Return the (x, y) coordinate for the center point of the cell that contains the specified text.  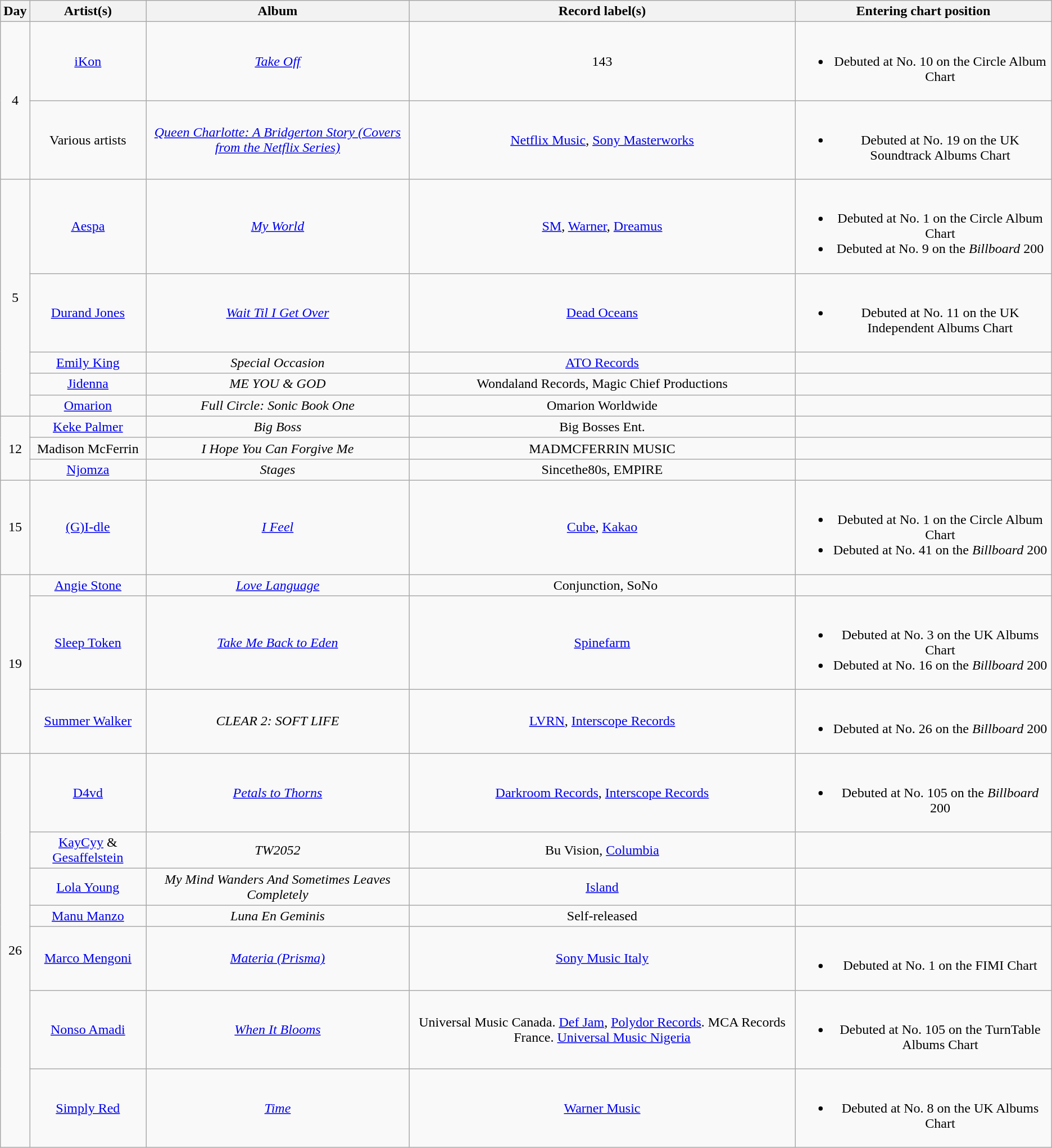
I Feel (278, 527)
Summer Walker (88, 722)
Dead Oceans (602, 313)
Debuted at No. 10 on the Circle Album Chart (924, 61)
Debuted at No. 11 on the UK Independent Albums Chart (924, 313)
143 (602, 61)
26 (15, 950)
Artist(s) (88, 11)
Sony Music Italy (602, 958)
Debuted at No. 8 on the UK Albums Chart (924, 1108)
My Mind Wanders And Sometimes Leaves Completely (278, 887)
4 (15, 101)
Debuted at No. 1 on the Circle Album ChartDebuted at No. 41 on the Billboard 200 (924, 527)
Debuted at No. 1 on the Circle Album ChartDebuted at No. 9 on the Billboard 200 (924, 226)
Time (278, 1108)
5 (15, 298)
Day (15, 11)
Materia (Prisma) (278, 958)
Simply Red (88, 1108)
Album (278, 11)
Self-released (602, 916)
Angie Stone (88, 585)
Universal Music Canada. Def Jam, Polydor Records. MCA Records France. Universal Music Nigeria (602, 1029)
Wait Til I Get Over (278, 313)
I Hope You Can Forgive Me (278, 448)
Full Circle: Sonic Book One (278, 405)
Petals to Thorns (278, 793)
Warner Music (602, 1108)
Netflix Music, Sony Masterworks (602, 140)
Bu Vision, Columbia (602, 850)
Luna En Geminis (278, 916)
My World (278, 226)
Big Bosses Ent. (602, 427)
Marco Mengoni (88, 958)
Big Boss (278, 427)
Take Off (278, 61)
SM, Warner, Dreamus (602, 226)
MADMCFERRIN MUSIC (602, 448)
Stages (278, 469)
Keke Palmer (88, 427)
Madison McFerrin (88, 448)
Wondaland Records, Magic Chief Productions (602, 384)
Love Language (278, 585)
Durand Jones (88, 313)
CLEAR 2: SOFT LIFE (278, 722)
Record label(s) (602, 11)
Debuted at No. 26 on the Billboard 200 (924, 722)
Debuted at No. 1 on the FIMI Chart (924, 958)
Sincethe80s, EMPIRE (602, 469)
Debuted at No. 105 on the Billboard 200 (924, 793)
ME YOU & GOD (278, 384)
When It Blooms (278, 1029)
Various artists (88, 140)
TW2052 (278, 850)
Debuted at No. 105 on the TurnTable Albums Chart (924, 1029)
Nonso Amadi (88, 1029)
iKon (88, 61)
Spinefarm (602, 643)
Jidenna (88, 384)
Conjunction, SoNo (602, 585)
ATO Records (602, 363)
Darkroom Records, Interscope Records (602, 793)
Debuted at No. 3 on the UK Albums ChartDebuted at No. 16 on the Billboard 200 (924, 643)
15 (15, 527)
Aespa (88, 226)
KayCyy & Gesaffelstein (88, 850)
Cube, Kakao (602, 527)
12 (15, 448)
Sleep Token (88, 643)
Njomza (88, 469)
D4vd (88, 793)
Take Me Back to Eden (278, 643)
Manu Manzo (88, 916)
Debuted at No. 19 on the UK Soundtrack Albums Chart (924, 140)
(G)I-dle (88, 527)
Special Occasion (278, 363)
Omarion (88, 405)
Emily King (88, 363)
19 (15, 664)
Omarion Worldwide (602, 405)
Entering chart position (924, 11)
Queen Charlotte: A Bridgerton Story (Covers from the Netflix Series) (278, 140)
Lola Young (88, 887)
LVRN, Interscope Records (602, 722)
Island (602, 887)
